Return [x, y] of the center of cell containing provided text 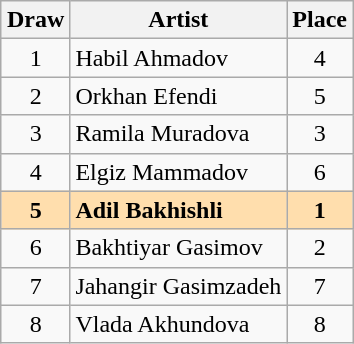
Adil Bakhishli [178, 210]
Draw [35, 20]
Bakhtiyar Gasimov [178, 248]
Jahangir Gasimzadeh [178, 286]
Habil Ahmadov [178, 58]
Place [320, 20]
Orkhan Efendi [178, 96]
Elgiz Mammadov [178, 172]
Artist [178, 20]
Ramila Muradova [178, 134]
Vlada Akhundova [178, 324]
